For the text-containing cell, return its midpoint in [x, y] coordinate format. 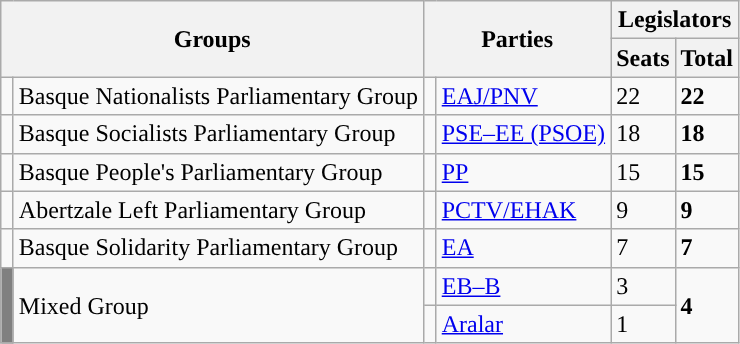
EAJ/PNV [523, 96]
Seats [643, 58]
PCTV/EHAK [523, 210]
PP [523, 172]
Basque Socialists Parliamentary Group [218, 134]
Total [707, 58]
Groups [212, 39]
EB–B [523, 286]
Mixed Group [218, 305]
EA [523, 248]
Legislators [675, 20]
Basque Nationalists Parliamentary Group [218, 96]
Aralar [523, 324]
PSE–EE (PSOE) [523, 134]
Parties [518, 39]
Abertzale Left Parliamentary Group [218, 210]
1 [643, 324]
4 [707, 305]
3 [643, 286]
Basque People's Parliamentary Group [218, 172]
Basque Solidarity Parliamentary Group [218, 248]
